Return the (X, Y) coordinate for the center point of the cell that contains the specified text.  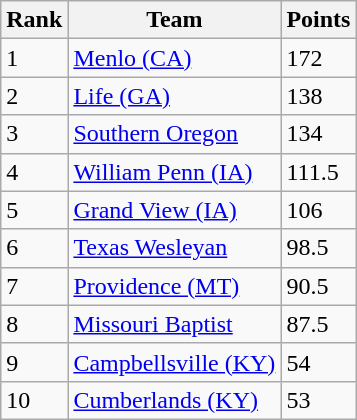
Grand View (IA) (174, 210)
William Penn (IA) (174, 172)
5 (34, 210)
9 (34, 362)
8 (34, 324)
4 (34, 172)
134 (318, 134)
98.5 (318, 248)
1 (34, 58)
111.5 (318, 172)
54 (318, 362)
6 (34, 248)
10 (34, 400)
7 (34, 286)
Missouri Baptist (174, 324)
Campbellsville (KY) (174, 362)
Team (174, 20)
Providence (MT) (174, 286)
Menlo (CA) (174, 58)
138 (318, 96)
Texas Wesleyan (174, 248)
2 (34, 96)
Rank (34, 20)
87.5 (318, 324)
53 (318, 400)
90.5 (318, 286)
Points (318, 20)
Southern Oregon (174, 134)
172 (318, 58)
106 (318, 210)
Cumberlands (KY) (174, 400)
Life (GA) (174, 96)
3 (34, 134)
